Detect which cell encompasses the target text, then output its [x, y] center coordinate. 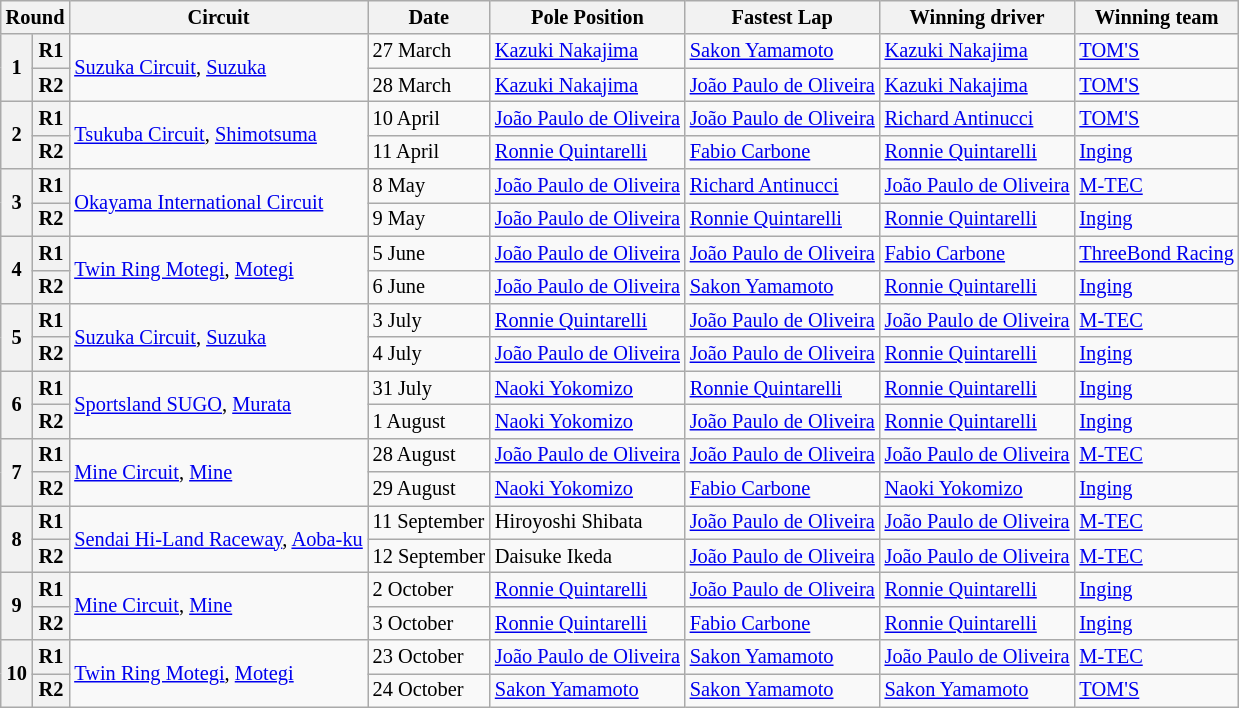
Winning team [1156, 17]
3 October [429, 623]
1 [17, 68]
11 September [429, 522]
Tsukuba Circuit, Shimotsuma [218, 134]
1 August [429, 421]
4 July [429, 354]
Okayama International Circuit [218, 202]
31 July [429, 388]
8 [17, 538]
Date [429, 17]
24 October [429, 690]
9 [17, 606]
5 [17, 336]
9 May [429, 219]
Sportsland SUGO, Murata [218, 404]
3 [17, 202]
27 March [429, 51]
28 August [429, 455]
10 April [429, 118]
Round [36, 17]
5 June [429, 253]
Daisuke Ikeda [588, 556]
Hiroyoshi Shibata [588, 522]
8 May [429, 186]
12 September [429, 556]
2 [17, 134]
11 April [429, 152]
Circuit [218, 17]
Winning driver [978, 17]
10 [17, 674]
29 August [429, 489]
Pole Position [588, 17]
4 [17, 270]
6 June [429, 287]
28 March [429, 85]
Sendai Hi-Land Raceway, Aoba-ku [218, 538]
6 [17, 404]
ThreeBond Racing [1156, 253]
23 October [429, 657]
7 [17, 472]
3 July [429, 320]
2 October [429, 589]
Fastest Lap [782, 17]
